Find where the given text appears and provide that cell's center as (x, y) coordinate. 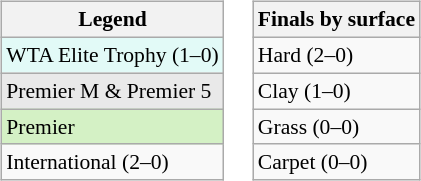
Hard (2–0) (336, 55)
WTA Elite Trophy (1–0) (112, 55)
Clay (1–0) (336, 91)
Grass (0–0) (336, 127)
Legend (112, 20)
Finals by surface (336, 20)
International (2–0) (112, 162)
Carpet (0–0) (336, 162)
Premier (112, 127)
Premier M & Premier 5 (112, 91)
